Determine the (X, Y) coordinate at the center of the cell enclosing the given text.  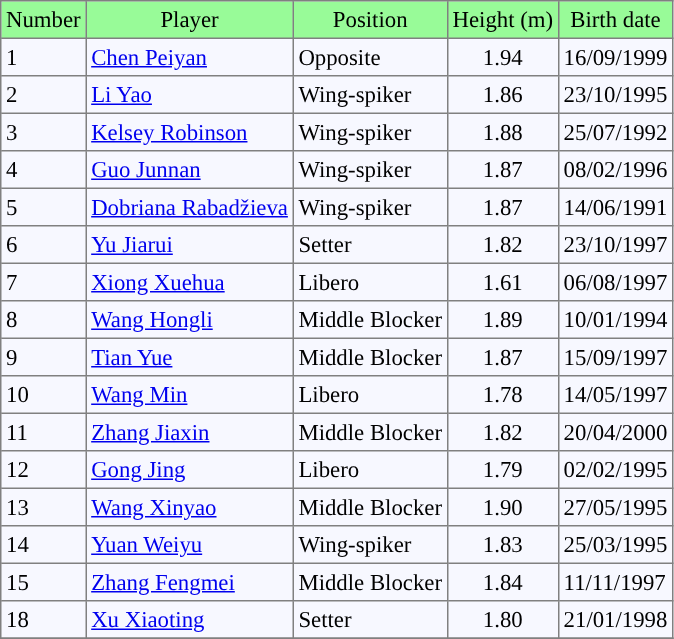
13 (44, 507)
2 (44, 95)
25/07/1992 (615, 132)
1 (44, 57)
1.61 (502, 282)
Wang Hongli (190, 320)
23/10/1995 (615, 95)
Height (m) (502, 20)
14/05/1997 (615, 395)
1.90 (502, 507)
11/11/1997 (615, 582)
15/09/1997 (615, 357)
Number (44, 20)
12 (44, 470)
Position (370, 20)
3 (44, 132)
7 (44, 282)
Tian Yue (190, 357)
9 (44, 357)
15 (44, 582)
5 (44, 207)
21/01/1998 (615, 620)
14 (44, 545)
Gong Jing (190, 470)
1.94 (502, 57)
11 (44, 432)
1.78 (502, 395)
23/10/1997 (615, 245)
8 (44, 320)
25/03/1995 (615, 545)
Li Yao (190, 95)
1.79 (502, 470)
Birth date (615, 20)
Dobriana Rabadžieva (190, 207)
Opposite (370, 57)
Guo Junnan (190, 170)
20/04/2000 (615, 432)
10 (44, 395)
Chen Peiyan (190, 57)
02/02/1995 (615, 470)
27/05/1995 (615, 507)
Zhang Fengmei (190, 582)
Zhang Jiaxin (190, 432)
Yu Jiarui (190, 245)
4 (44, 170)
1.80 (502, 620)
1.84 (502, 582)
1.89 (502, 320)
06/08/1997 (615, 282)
1.83 (502, 545)
Wang Min (190, 395)
Yuan Weiyu (190, 545)
Player (190, 20)
Xu Xiaoting (190, 620)
14/06/1991 (615, 207)
1.88 (502, 132)
1.86 (502, 95)
6 (44, 245)
Kelsey Robinson (190, 132)
08/02/1996 (615, 170)
10/01/1994 (615, 320)
18 (44, 620)
Xiong Xuehua (190, 282)
16/09/1999 (615, 57)
Wang Xinyao (190, 507)
